Capture the cell that displays the provided text and extract its (X, Y) central coordinate. 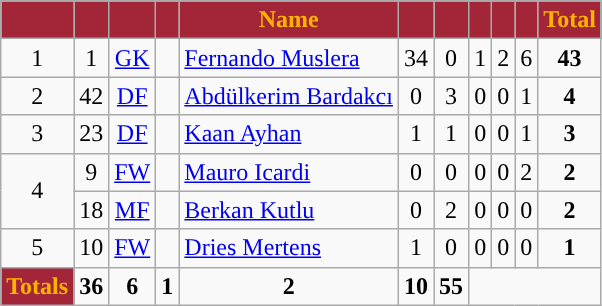
36 (92, 286)
Berkan Kutlu (289, 210)
Mauro Icardi (289, 172)
Dries Mertens (289, 248)
GK (132, 58)
18 (92, 210)
Fernando Muslera (289, 58)
Kaan Ayhan (289, 134)
43 (570, 58)
Name (289, 20)
34 (416, 58)
Total (570, 20)
23 (92, 134)
Totals (38, 286)
55 (452, 286)
42 (92, 96)
9 (92, 172)
5 (38, 248)
Abdülkerim Bardakcı (289, 96)
MF (132, 210)
